Search for the cell housing the specified text and yield its (X, Y) center coordinate. 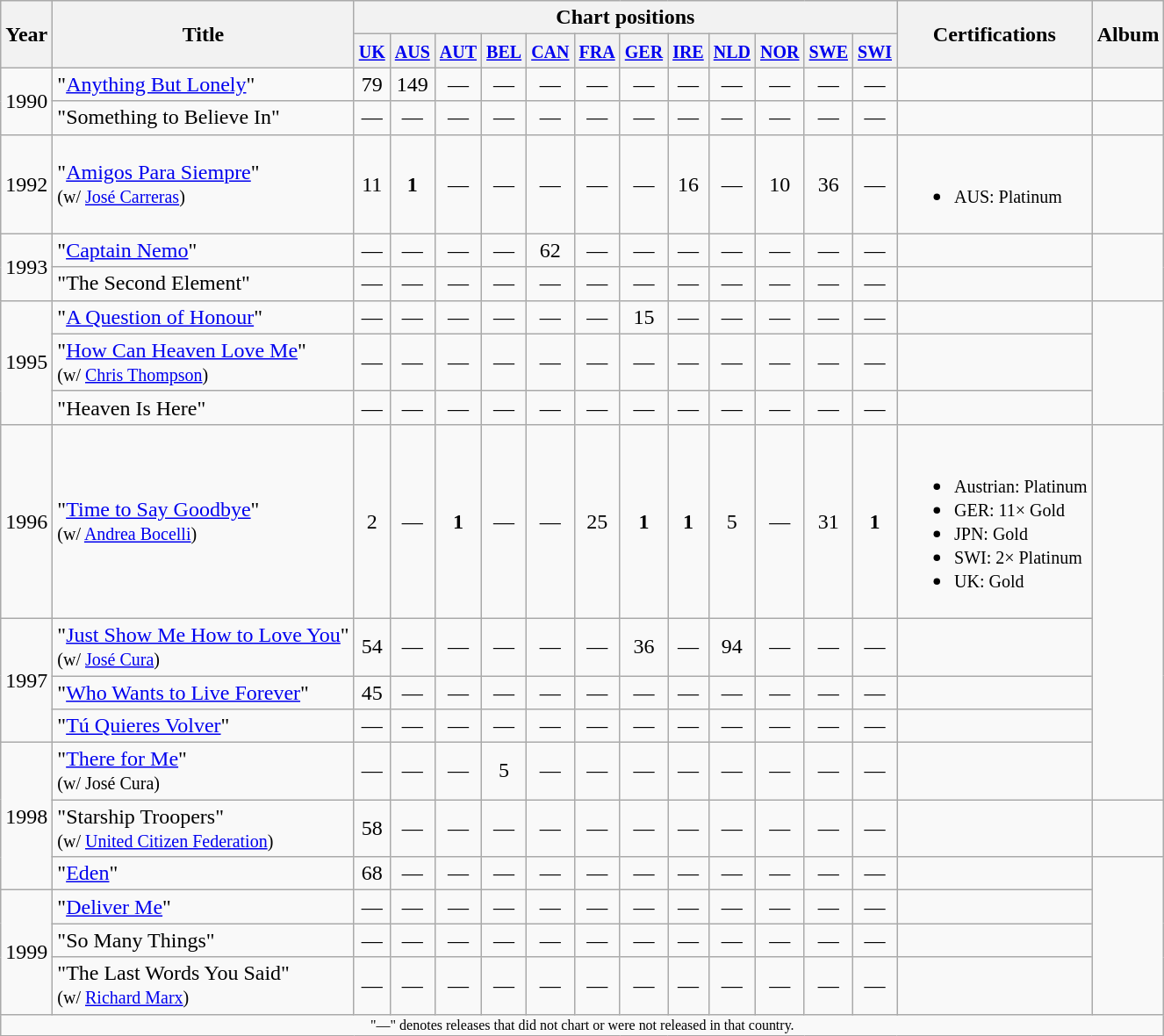
"The Last Words You Said"(w/ Richard Marx) (204, 985)
10 (780, 184)
"How Can Heaven Love Me"(w/ Chris Thompson) (204, 362)
"Just Show Me How to Love You"(w/ José Cura) (204, 646)
"—" denotes releases that did not chart or were not released in that country. (583, 1025)
1996 (26, 522)
GER (643, 51)
"Tú Quieres Volver" (204, 726)
2 (372, 522)
AUS (413, 51)
Austrian: PlatinumGER: 11× GoldJPN: GoldSWI: 2× PlatinumUK: Gold (995, 522)
Title (204, 34)
1990 (26, 101)
25 (597, 522)
IRE (688, 51)
54 (372, 646)
FRA (597, 51)
UK (372, 51)
"Time to Say Goodbye"(w/ Andrea Bocelli) (204, 522)
"Anything But Lonely" (204, 84)
1999 (26, 952)
"The Second Element" (204, 284)
16 (688, 184)
1993 (26, 267)
"A Question of Honour" (204, 317)
AUS: Platinum (995, 184)
1992 (26, 184)
68 (372, 874)
"There for Me"(w/ José Cura) (204, 771)
NLD (732, 51)
Year (26, 34)
"Amigos Para Siempre"(w/ José Carreras) (204, 184)
"Who Wants to Live Forever" (204, 693)
BEL (504, 51)
149 (413, 84)
31 (829, 522)
NOR (780, 51)
1995 (26, 362)
"Something to Believe In" (204, 118)
79 (372, 84)
1997 (26, 680)
"Deliver Me" (204, 907)
AUT (458, 51)
"So Many Things" (204, 940)
Certifications (995, 34)
Chart positions (625, 18)
45 (372, 693)
1998 (26, 817)
"Captain Nemo" (204, 250)
CAN (550, 51)
94 (732, 646)
Album (1128, 34)
"Eden" (204, 874)
"Heaven Is Here" (204, 407)
11 (372, 184)
SWI (875, 51)
SWE (829, 51)
58 (372, 829)
15 (643, 317)
62 (550, 250)
"Starship Troopers"(w/ United Citizen Federation) (204, 829)
